Identify which cell holds the provided text, then report its (x, y) central coordinate. 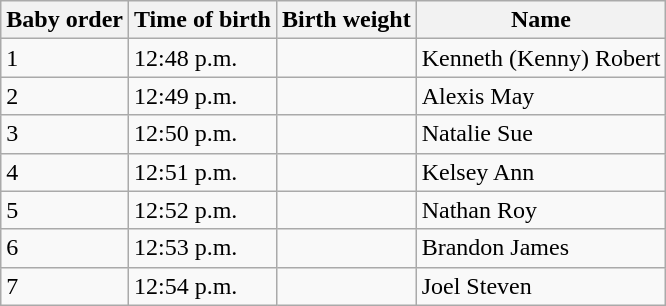
Nathan Roy (541, 210)
4 (65, 172)
Kelsey Ann (541, 172)
Alexis May (541, 96)
Natalie Sue (541, 134)
3 (65, 134)
12:49 p.m. (202, 96)
12:50 p.m. (202, 134)
12:52 p.m. (202, 210)
Brandon James (541, 248)
12:48 p.m. (202, 58)
2 (65, 96)
Baby order (65, 20)
Kenneth (Kenny) Robert (541, 58)
12:51 p.m. (202, 172)
12:53 p.m. (202, 248)
7 (65, 286)
Joel Steven (541, 286)
Time of birth (202, 20)
6 (65, 248)
Name (541, 20)
Birth weight (346, 20)
5 (65, 210)
12:54 p.m. (202, 286)
1 (65, 58)
